From the cell containing the given text, extract its center point as [X, Y] coordinate. 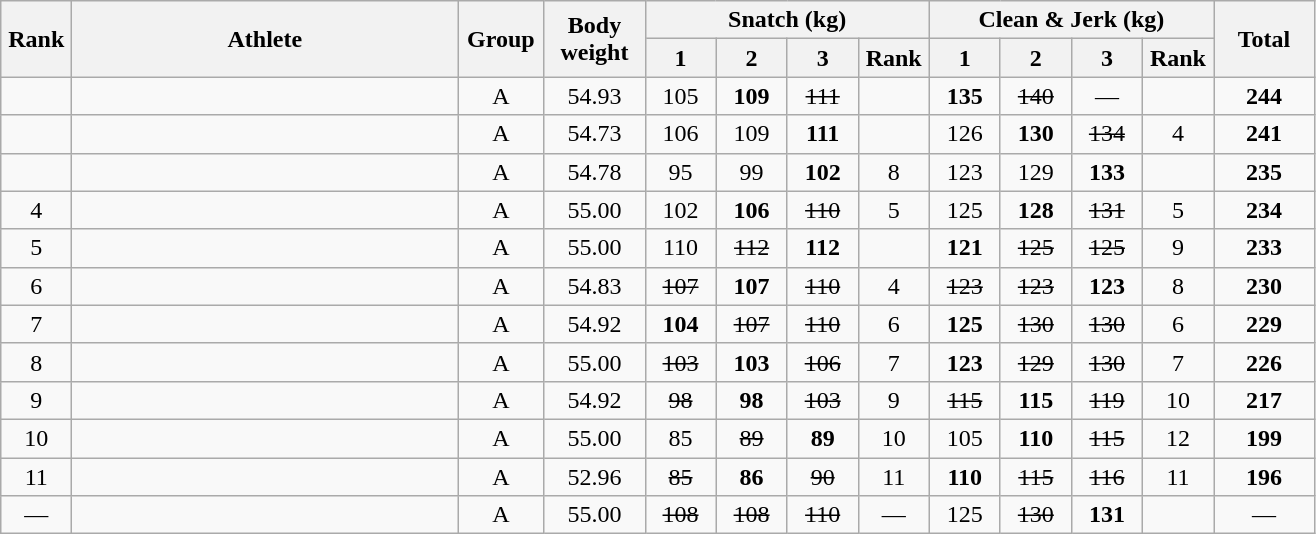
54.93 [594, 96]
Athlete [265, 39]
Snatch (kg) [787, 20]
133 [1106, 172]
12 [1178, 438]
229 [1264, 324]
134 [1106, 134]
Body weight [594, 39]
233 [1264, 248]
234 [1264, 210]
121 [964, 248]
226 [1264, 362]
126 [964, 134]
119 [1106, 400]
241 [1264, 134]
199 [1264, 438]
90 [822, 477]
54.83 [594, 286]
54.78 [594, 172]
54.73 [594, 134]
104 [680, 324]
128 [1036, 210]
116 [1106, 477]
230 [1264, 286]
217 [1264, 400]
99 [752, 172]
Clean & Jerk (kg) [1071, 20]
Group [501, 39]
196 [1264, 477]
Total [1264, 39]
52.96 [594, 477]
235 [1264, 172]
86 [752, 477]
244 [1264, 96]
140 [1036, 96]
135 [964, 96]
95 [680, 172]
